Extract the (x, y) coordinate from the center of the cell holding the provided text.  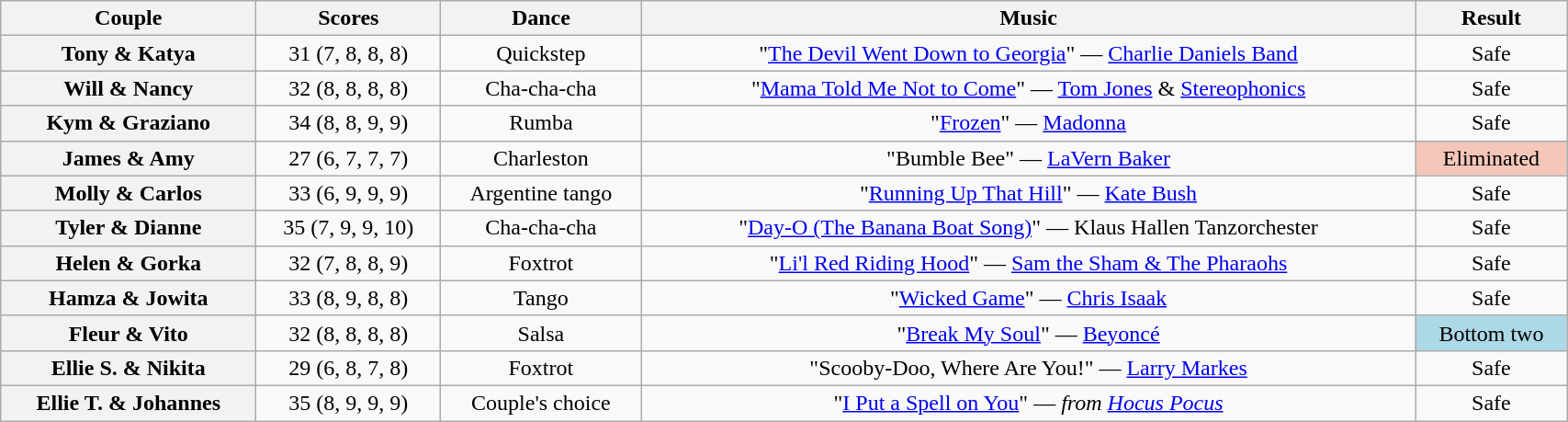
Tyler & Dianne (129, 228)
Molly & Carlos (129, 193)
Quickstep (541, 53)
Salsa (541, 333)
29 (6, 8, 7, 8) (349, 368)
"Bumble Bee" — LaVern Baker (1029, 158)
32 (7, 8, 8, 9) (349, 263)
35 (7, 9, 9, 10) (349, 228)
Rumba (541, 123)
33 (6, 9, 9, 9) (349, 193)
Tango (541, 298)
Will & Nancy (129, 88)
Music (1029, 18)
27 (6, 7, 7, 7) (349, 158)
Eliminated (1491, 158)
Bottom two (1491, 333)
Charleston (541, 158)
"I Put a Spell on You" — from Hocus Pocus (1029, 403)
Result (1491, 18)
"Day-O (The Banana Boat Song)" — Klaus Hallen Tanzorchester (1029, 228)
34 (8, 8, 9, 9) (349, 123)
Tony & Katya (129, 53)
"Wicked Game" — Chris Isaak (1029, 298)
Kym & Graziano (129, 123)
Couple's choice (541, 403)
Dance (541, 18)
"Mama Told Me Not to Come" — Tom Jones & Stereophonics (1029, 88)
35 (8, 9, 9, 9) (349, 403)
Hamza & Jowita (129, 298)
James & Amy (129, 158)
"The Devil Went Down to Georgia" — Charlie Daniels Band (1029, 53)
Couple (129, 18)
Fleur & Vito (129, 333)
Argentine tango (541, 193)
"Scooby-Doo, Where Are You!" — Larry Markes (1029, 368)
Helen & Gorka (129, 263)
Ellie S. & Nikita (129, 368)
33 (8, 9, 8, 8) (349, 298)
"Frozen" — Madonna (1029, 123)
Scores (349, 18)
Ellie T. & Johannes (129, 403)
"Li'l Red Riding Hood" — Sam the Sham & The Pharaohs (1029, 263)
31 (7, 8, 8, 8) (349, 53)
"Break My Soul" — Beyoncé (1029, 333)
"Running Up That Hill" — Kate Bush (1029, 193)
